Identify which cell holds the provided text, then report its (X, Y) central coordinate. 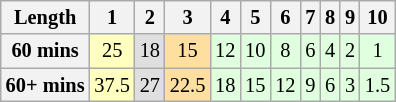
60 mins (46, 51)
1.5 (378, 85)
37.5 (112, 85)
5 (255, 17)
25 (112, 51)
27 (150, 85)
7 (310, 17)
60+ mins (46, 85)
22.5 (188, 85)
Length (46, 17)
